Return (x, y) of the center of cell containing provided text 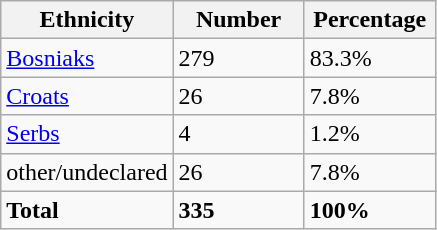
other/undeclared (87, 172)
Percentage (370, 20)
Serbs (87, 134)
1.2% (370, 134)
100% (370, 210)
Total (87, 210)
279 (238, 58)
Croats (87, 96)
335 (238, 210)
4 (238, 134)
Ethnicity (87, 20)
Number (238, 20)
Bosniaks (87, 58)
83.3% (370, 58)
